Extract the (X, Y) coordinate from the center of the cell holding the provided text.  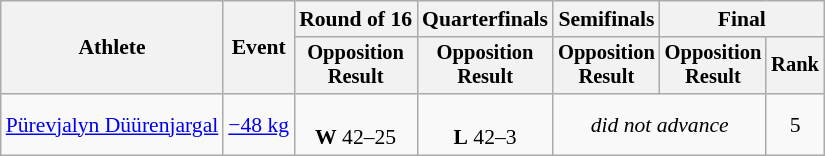
L 42–3 (485, 124)
−48 kg (258, 124)
Rank (795, 66)
Pürevjalyn Düürenjargal (112, 124)
Round of 16 (356, 19)
Semifinals (606, 19)
did not advance (660, 124)
5 (795, 124)
Athlete (112, 48)
Quarterfinals (485, 19)
Event (258, 48)
Final (742, 19)
W 42–25 (356, 124)
